From the cell containing the given text, extract its center point as [X, Y] coordinate. 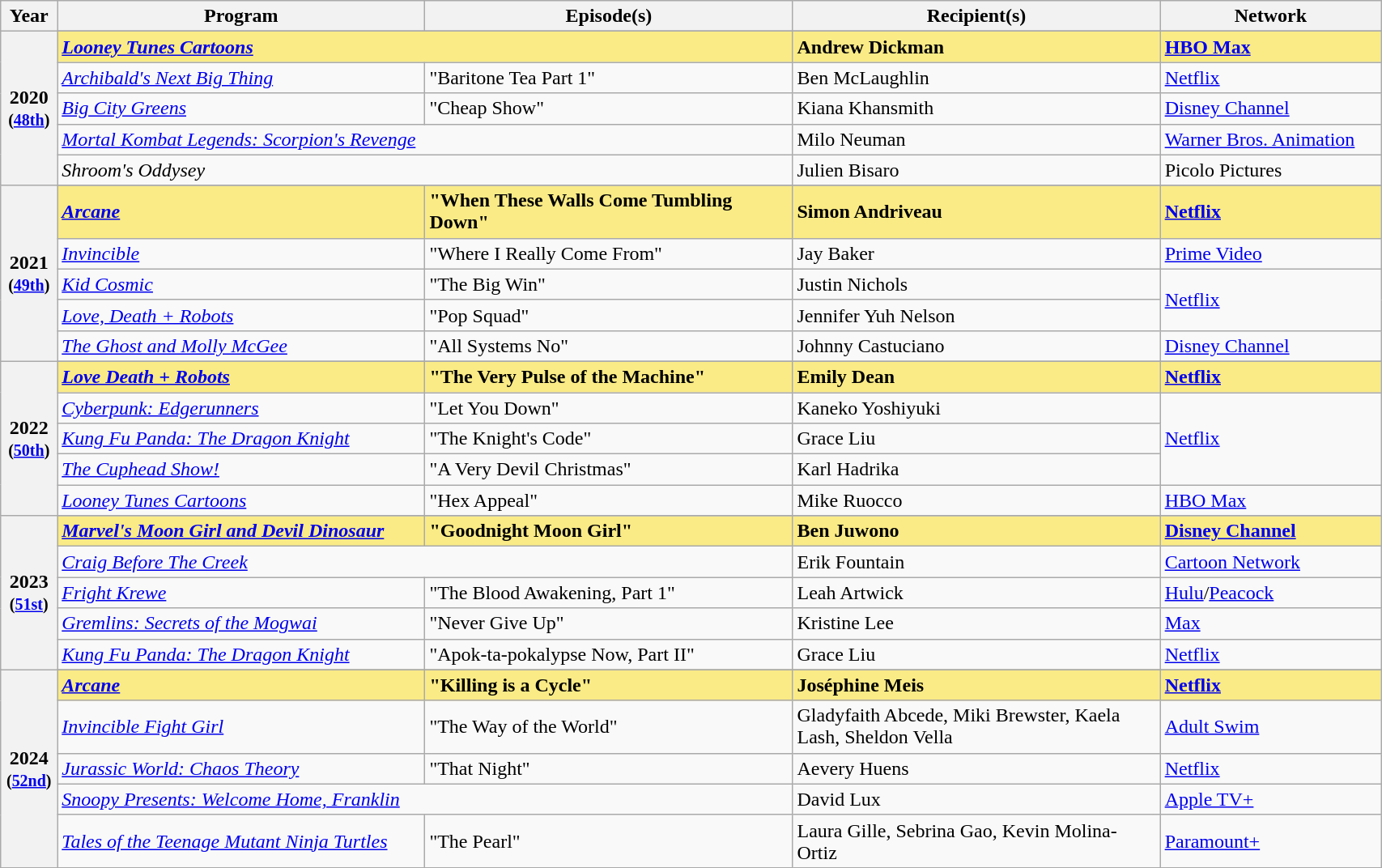
"Goodnight Moon Girl" [609, 531]
Program [241, 16]
Kiana Khansmith [976, 108]
Hulu/Peacock [1271, 593]
Tales of the Teenage Mutant Ninja Turtles [241, 840]
"The Knight's Code" [609, 439]
Erik Fountain [976, 562]
Warner Bros. Animation [1271, 139]
Love Death + Robots [241, 377]
Year [29, 16]
Episode(s) [609, 16]
Max [1271, 623]
Cartoon Network [1271, 562]
Milo Neuman [976, 139]
Jurassic World: Chaos Theory [241, 768]
Jay Baker [976, 253]
"Hex Appeal" [609, 500]
2021 (49th) [29, 274]
2022 (50th) [29, 438]
Gladyfaith Abcede, Miki Brewster, Kaela Lash, Sheldon Vella [976, 727]
"Apok-ta-pokalypse Now, Part II" [609, 654]
"The Way of the World" [609, 727]
Johnny Castuciano [976, 346]
Recipient(s) [976, 16]
Prime Video [1271, 253]
Network [1271, 16]
The Cuphead Show! [241, 470]
Paramount+ [1271, 840]
Laura Gille, Sebrina Gao, Kevin Molina-Ortiz [976, 840]
Emily Dean [976, 377]
2020 (48th) [29, 108]
"The Pearl" [609, 840]
Fright Krewe [241, 593]
Mortal Kombat Legends: Scorpion's Revenge [425, 139]
Simon Andriveau [976, 212]
Craig Before The Creek [425, 562]
Adult Swim [1271, 727]
Joséphine Meis [976, 685]
Invincible Fight Girl [241, 727]
"The Very Pulse of the Machine" [609, 377]
Ben McLaughlin [976, 78]
Leah Artwick [976, 593]
"Killing is a Cycle" [609, 685]
Shroom's Oddysey [425, 170]
Gremlins: Secrets of the Mogwai [241, 623]
"Cheap Show" [609, 108]
Kristine Lee [976, 623]
"The Big Win" [609, 284]
Ben Juwono [976, 531]
Invincible [241, 253]
2023 (51st) [29, 593]
Kid Cosmic [241, 284]
Karl Hadrika [976, 470]
Archibald's Next Big Thing [241, 78]
"All Systems No" [609, 346]
Kaneko Yoshiyuki [976, 407]
"Pop Squad" [609, 315]
"That Night" [609, 768]
2024 (52nd) [29, 768]
Apple TV+ [1271, 799]
"Never Give Up" [609, 623]
Cyberpunk: Edgerunners [241, 407]
"Where I Really Come From" [609, 253]
Big City Greens [241, 108]
Justin Nichols [976, 284]
Andrew Dickman [976, 47]
"Baritone Tea Part 1" [609, 78]
"The Blood Awakening, Part 1" [609, 593]
"A Very Devil Christmas" [609, 470]
The Ghost and Molly McGee [241, 346]
Love, Death + Robots [241, 315]
"When These Walls Come Tumbling Down" [609, 212]
"Let You Down" [609, 407]
Marvel's Moon Girl and Devil Dinosaur [241, 531]
Aevery Huens [976, 768]
Snoopy Presents: Welcome Home, Franklin [425, 799]
Mike Ruocco [976, 500]
Picolo Pictures [1271, 170]
Julien Bisaro [976, 170]
Jennifer Yuh Nelson [976, 315]
David Lux [976, 799]
